Return [X, Y] of the center of cell containing provided text 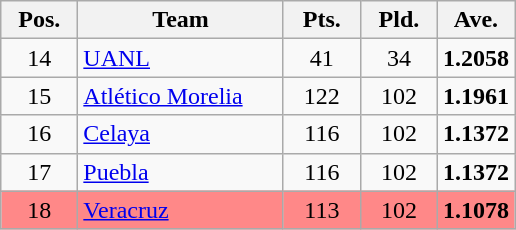
Veracruz [181, 210]
16 [40, 134]
41 [322, 58]
14 [40, 58]
1.2058 [476, 58]
17 [40, 172]
Puebla [181, 172]
34 [398, 58]
1.1078 [476, 210]
Celaya [181, 134]
Pld. [398, 20]
113 [322, 210]
Pts. [322, 20]
122 [322, 96]
Team [181, 20]
15 [40, 96]
Atlético Morelia [181, 96]
18 [40, 210]
Pos. [40, 20]
1.1961 [476, 96]
UANL [181, 58]
Ave. [476, 20]
